From the cell containing the given text, extract its center point as (x, y) coordinate. 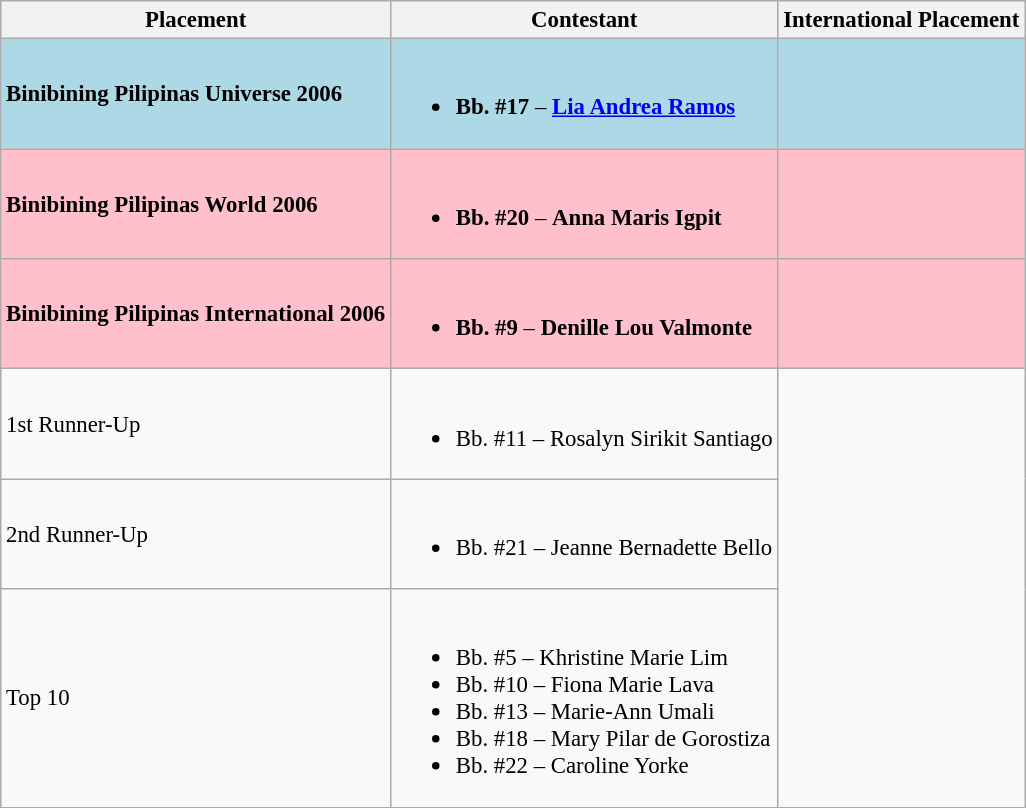
1st Runner-Up (196, 424)
Placement (196, 20)
Bb. #17 – Lia Andrea Ramos (584, 94)
Bb. #21 – Jeanne Bernadette Bello (584, 534)
Binibining Pilipinas World 2006 (196, 204)
2nd Runner-Up (196, 534)
Bb. #11 – Rosalyn Sirikit Santiago (584, 424)
International Placement (902, 20)
Contestant (584, 20)
Bb. #5 – Khristine Marie LimBb. #10 – Fiona Marie LavaBb. #13 – Marie-Ann UmaliBb. #18 – Mary Pilar de GorostizaBb. #22 – Caroline Yorke (584, 698)
Binibining Pilipinas Universe 2006 (196, 94)
Binibining Pilipinas International 2006 (196, 314)
Bb. #9 – Denille Lou Valmonte (584, 314)
Bb. #20 – Anna Maris Igpit (584, 204)
Top 10 (196, 698)
